Pinpoint the cell where the given text exists, returning its [x, y] midpoint coordinate. 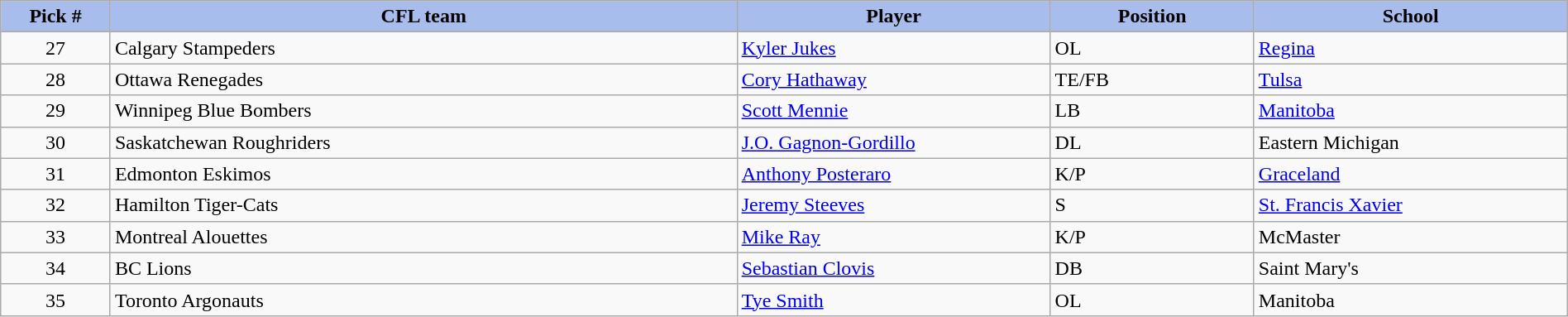
J.O. Gagnon-Gordillo [893, 142]
Mike Ray [893, 237]
S [1152, 205]
BC Lions [423, 268]
31 [56, 174]
Kyler Jukes [893, 48]
33 [56, 237]
Pick # [56, 17]
32 [56, 205]
34 [56, 268]
Toronto Argonauts [423, 300]
Calgary Stampeders [423, 48]
35 [56, 300]
Regina [1411, 48]
Montreal Alouettes [423, 237]
Scott Mennie [893, 111]
St. Francis Xavier [1411, 205]
Tye Smith [893, 300]
Cory Hathaway [893, 79]
Ottawa Renegades [423, 79]
Sebastian Clovis [893, 268]
CFL team [423, 17]
Eastern Michigan [1411, 142]
28 [56, 79]
LB [1152, 111]
Jeremy Steeves [893, 205]
Tulsa [1411, 79]
Player [893, 17]
Edmonton Eskimos [423, 174]
Saskatchewan Roughriders [423, 142]
30 [56, 142]
TE/FB [1152, 79]
DL [1152, 142]
Saint Mary's [1411, 268]
Graceland [1411, 174]
School [1411, 17]
Anthony Posteraro [893, 174]
DB [1152, 268]
Position [1152, 17]
27 [56, 48]
McMaster [1411, 237]
29 [56, 111]
Hamilton Tiger-Cats [423, 205]
Winnipeg Blue Bombers [423, 111]
